Return the (x, y) coordinate for the center point of the cell that contains the specified text.  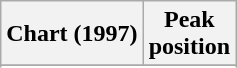
Chart (1997) (72, 34)
Peakposition (189, 34)
